Provide the [x, y] coordinate of the cell's center where the given text is located.  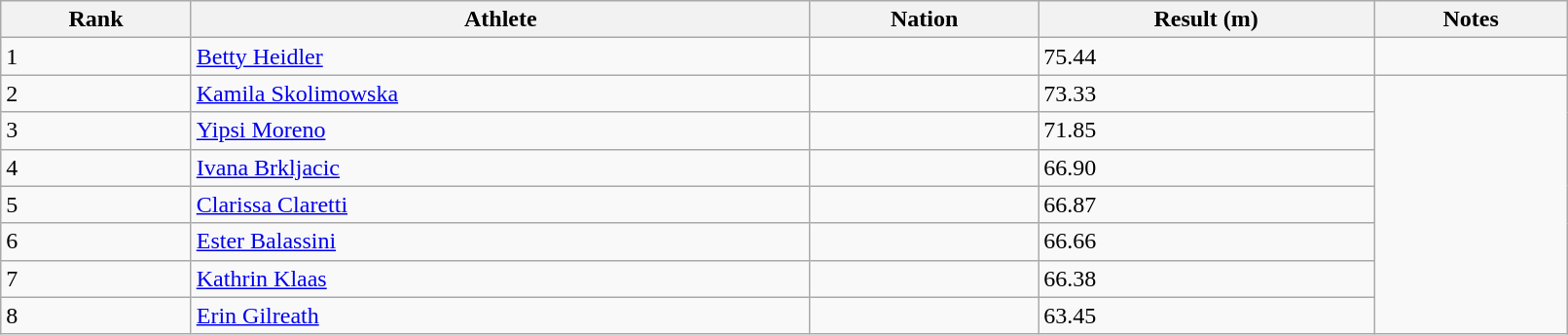
Kathrin Klaas [500, 279]
6 [95, 242]
66.90 [1207, 167]
4 [95, 167]
Clarissa Claretti [500, 205]
Result (m) [1207, 19]
75.44 [1207, 56]
Yipsi Moreno [500, 130]
7 [95, 279]
Nation [924, 19]
Ester Balassini [500, 242]
Notes [1472, 19]
Ivana Brkljacic [500, 167]
Erin Gilreath [500, 316]
71.85 [1207, 130]
Betty Heidler [500, 56]
Rank [95, 19]
66.87 [1207, 205]
63.45 [1207, 316]
66.66 [1207, 242]
66.38 [1207, 279]
Kamila Skolimowska [500, 93]
2 [95, 93]
73.33 [1207, 93]
1 [95, 56]
3 [95, 130]
Athlete [500, 19]
8 [95, 316]
5 [95, 205]
